Provide the (X, Y) coordinate of the cell's center where the given text is located.  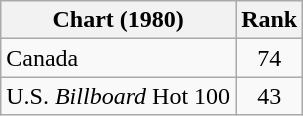
Chart (1980) (118, 20)
Rank (270, 20)
74 (270, 58)
U.S. Billboard Hot 100 (118, 96)
43 (270, 96)
Canada (118, 58)
